For the text-containing cell, return its midpoint in [X, Y] coordinate format. 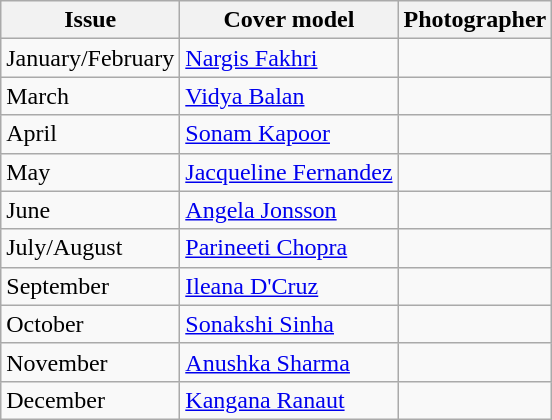
May [90, 172]
Ileana D'Cruz [289, 286]
Sonam Kapoor [289, 134]
Issue [90, 20]
Parineeti Chopra [289, 248]
July/August [90, 248]
Nargis Fakhri [289, 58]
October [90, 324]
Vidya Balan [289, 96]
November [90, 362]
Sonakshi Sinha [289, 324]
Cover model [289, 20]
September [90, 286]
January/February [90, 58]
Kangana Ranaut [289, 400]
December [90, 400]
March [90, 96]
Photographer [475, 20]
Jacqueline Fernandez [289, 172]
Angela Jonsson [289, 210]
June [90, 210]
Anushka Sharma [289, 362]
April [90, 134]
